Determine the (X, Y) coordinate at the center of the cell enclosing the given text.  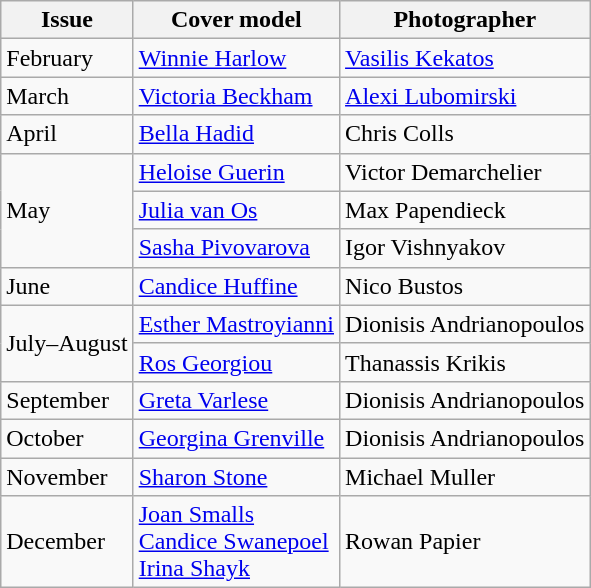
Victoria Beckham (236, 96)
Julia van Os (236, 210)
Georgina Grenville (236, 438)
Chris Colls (465, 134)
September (67, 400)
Ros Georgiou (236, 362)
Sharon Stone (236, 477)
December (67, 542)
Nico Bustos (465, 286)
May (67, 210)
June (67, 286)
April (67, 134)
Max Papendieck (465, 210)
Esther Mastroyianni (236, 324)
Sasha Pivovarova (236, 248)
Igor Vishnyakov (465, 248)
February (67, 58)
Joan SmallsCandice SwanepoelIrina Shayk (236, 542)
Victor Demarchelier (465, 172)
Cover model (236, 20)
November (67, 477)
Michael Muller (465, 477)
March (67, 96)
Photographer (465, 20)
Candice Huffine (236, 286)
July–August (67, 343)
Vasilis Kekatos (465, 58)
Rowan Papier (465, 542)
Thanassis Krikis (465, 362)
Winnie Harlow (236, 58)
Heloise Guerin (236, 172)
Bella Hadid (236, 134)
Issue (67, 20)
Alexi Lubomirski (465, 96)
Greta Varlese (236, 400)
October (67, 438)
